From the cell containing the given text, extract its center point as [X, Y] coordinate. 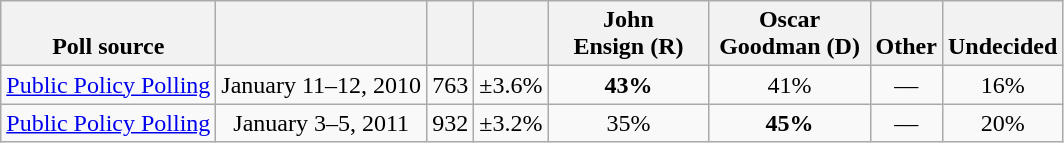
OscarGoodman (D) [790, 34]
±3.2% [511, 123]
Other [906, 34]
Poll source [108, 34]
January 11–12, 2010 [322, 85]
45% [790, 123]
35% [628, 123]
20% [1002, 123]
January 3–5, 2011 [322, 123]
763 [450, 85]
Undecided [1002, 34]
41% [790, 85]
43% [628, 85]
±3.6% [511, 85]
JohnEnsign (R) [628, 34]
16% [1002, 85]
932 [450, 123]
